Locate the cell with the specified text and output its (x, y) center coordinate. 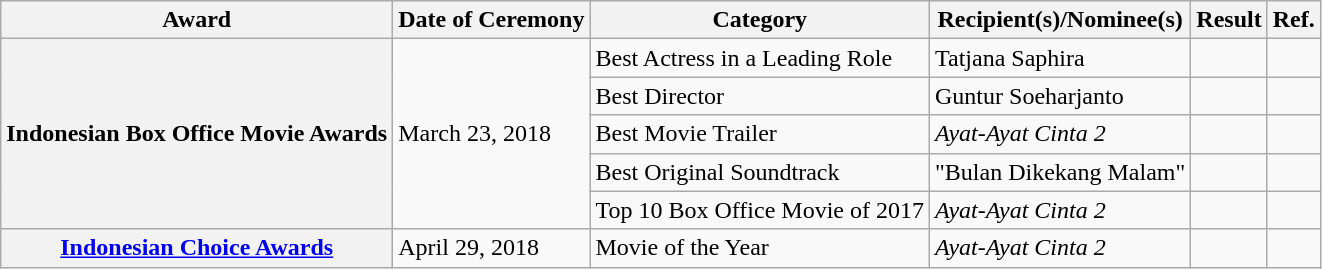
Best Actress in a Leading Role (760, 58)
Top 10 Box Office Movie of 2017 (760, 210)
Category (760, 20)
Result (1229, 20)
Tatjana Saphira (1060, 58)
March 23, 2018 (492, 134)
Ref. (1294, 20)
Indonesian Choice Awards (197, 248)
Guntur Soeharjanto (1060, 96)
"Bulan Dikekang Malam" (1060, 172)
Recipient(s)/Nominee(s) (1060, 20)
Date of Ceremony (492, 20)
Best Director (760, 96)
Indonesian Box Office Movie Awards (197, 134)
Movie of the Year (760, 248)
Best Movie Trailer (760, 134)
Award (197, 20)
April 29, 2018 (492, 248)
Best Original Soundtrack (760, 172)
